Pinpoint the cell where the given text exists, returning its [x, y] midpoint coordinate. 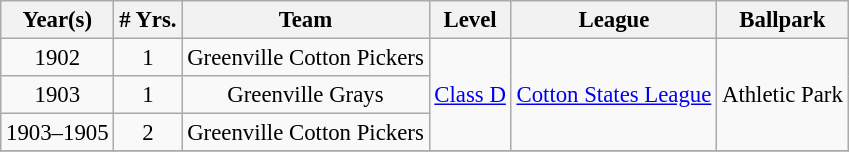
Cotton States League [614, 96]
Class D [470, 96]
2 [148, 133]
Athletic Park [782, 96]
1902 [58, 58]
Ballpark [782, 20]
Greenville Grays [306, 95]
Level [470, 20]
1903–1905 [58, 133]
# Yrs. [148, 20]
League [614, 20]
Team [306, 20]
Year(s) [58, 20]
1903 [58, 95]
